Return [X, Y] of the center of cell containing provided text 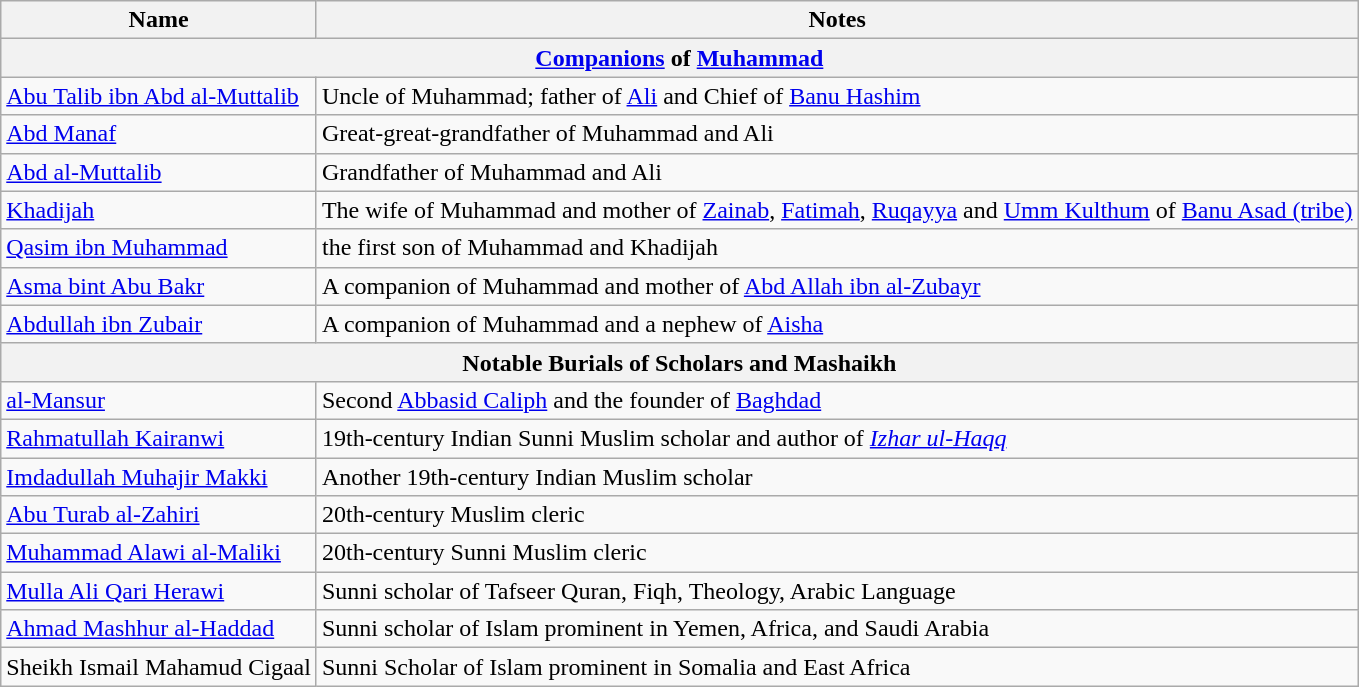
Ahmad Mashhur al-Haddad [159, 629]
Abd Manaf [159, 134]
A companion of Muhammad and mother of Abd Allah ibn al-Zubayr [837, 286]
Abu Turab al-Zahiri [159, 515]
A companion of Muhammad and a nephew of Aisha [837, 324]
19th-century Indian Sunni Muslim scholar and author of Izhar ul-Haqq [837, 438]
Khadijah [159, 210]
Companions of Muhammad [680, 58]
Sheikh Ismail Mahamud Cigaal [159, 667]
al-Mansur [159, 400]
Second Abbasid Caliph and the founder of Baghdad [837, 400]
Sunni Scholar of Islam prominent in Somalia and East Africa [837, 667]
Notes [837, 20]
Mulla Ali Qari Herawi [159, 591]
Notable Burials of Scholars and Mashaikh [680, 362]
Rahmatullah Kairanwi [159, 438]
Imdadullah Muhajir Makki [159, 477]
Muhammad Alawi al-Maliki [159, 553]
Abu Talib ibn Abd al-Muttalib [159, 96]
Sunni scholar of Tafseer Quran, Fiqh, Theology, Arabic Language [837, 591]
Sunni scholar of Islam prominent in Yemen, Africa, and Saudi Arabia [837, 629]
Uncle of Muhammad; father of Ali and Chief of Banu Hashim [837, 96]
Grandfather of Muhammad and Ali [837, 172]
Abd al-Muttalib [159, 172]
the first son of Muhammad and Khadijah [837, 248]
20th-century Sunni Muslim cleric [837, 553]
20th-century Muslim cleric [837, 515]
The wife of Muhammad and mother of Zainab, Fatimah, Ruqayya and Umm Kulthum of Banu Asad (tribe) [837, 210]
Another 19th-century Indian Muslim scholar [837, 477]
Name [159, 20]
Asma bint Abu Bakr [159, 286]
Abdullah ibn Zubair [159, 324]
Great-great-grandfather of Muhammad and Ali [837, 134]
Qasim ibn Muhammad [159, 248]
